Determine the (X, Y) coordinate at the center of the cell enclosing the given text.  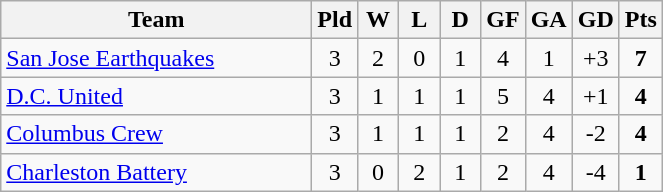
D (460, 20)
-4 (596, 172)
-2 (596, 134)
7 (640, 58)
GA (548, 20)
+3 (596, 58)
W (378, 20)
D.C. United (156, 96)
+1 (596, 96)
Pld (335, 20)
San Jose Earthquakes (156, 58)
Charleston Battery (156, 172)
GF (503, 20)
5 (503, 96)
Pts (640, 20)
Team (156, 20)
GD (596, 20)
L (420, 20)
Columbus Crew (156, 134)
